Locate the cell with the specified text and output its [X, Y] center coordinate. 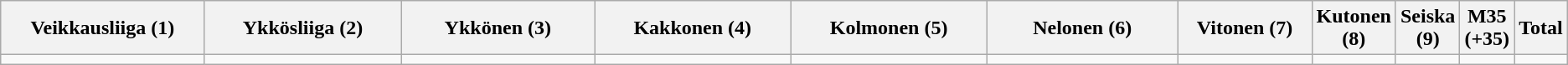
Nelonen (6) [1082, 28]
M35 (+35) [1488, 28]
Ykkönen (3) [498, 28]
Ykkösliiga (2) [303, 28]
Kutonen (8) [1354, 28]
Kolmonen (5) [889, 28]
Veikkausliiga (1) [102, 28]
Kakkonen (4) [693, 28]
Seiska (9) [1427, 28]
Vitonen (7) [1245, 28]
Total [1541, 28]
